Return the [X, Y] coordinate for the center point of the cell that contains the specified text.  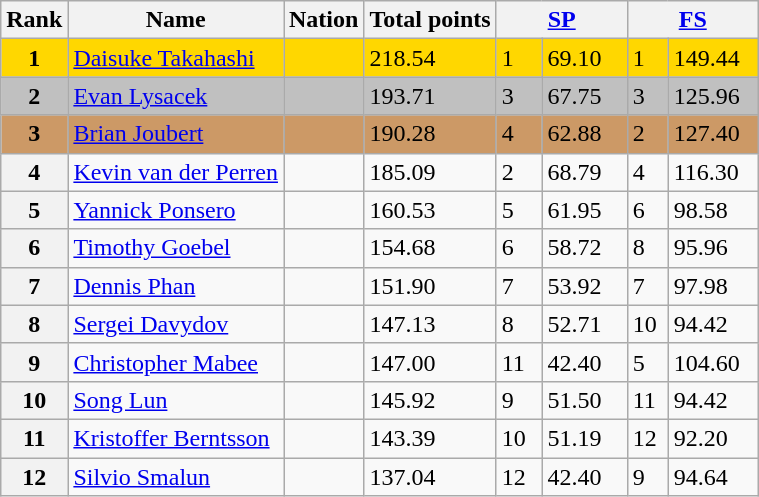
137.04 [430, 477]
125.96 [713, 96]
190.28 [430, 134]
Yannick Ponsero [176, 210]
98.58 [713, 210]
97.98 [713, 286]
Rank [34, 20]
143.39 [430, 438]
Sergei Davydov [176, 324]
145.92 [430, 400]
Song Lun [176, 400]
Brian Joubert [176, 134]
58.72 [584, 248]
147.00 [430, 362]
Christopher Mabee [176, 362]
Kristoffer Berntsson [176, 438]
Dennis Phan [176, 286]
160.53 [430, 210]
94.64 [713, 477]
116.30 [713, 172]
Evan Lysacek [176, 96]
218.54 [430, 58]
147.13 [430, 324]
151.90 [430, 286]
154.68 [430, 248]
69.10 [584, 58]
92.20 [713, 438]
193.71 [430, 96]
51.19 [584, 438]
68.79 [584, 172]
Kevin van der Perren [176, 172]
FS [692, 20]
Timothy Goebel [176, 248]
185.09 [430, 172]
Name [176, 20]
Daisuke Takahashi [176, 58]
104.60 [713, 362]
53.92 [584, 286]
61.95 [584, 210]
Silvio Smalun [176, 477]
67.75 [584, 96]
95.96 [713, 248]
SP [562, 20]
Nation [324, 20]
51.50 [584, 400]
62.88 [584, 134]
Total points [430, 20]
127.40 [713, 134]
52.71 [584, 324]
149.44 [713, 58]
